Extract the (X, Y) coordinate from the center of the cell holding the provided text.  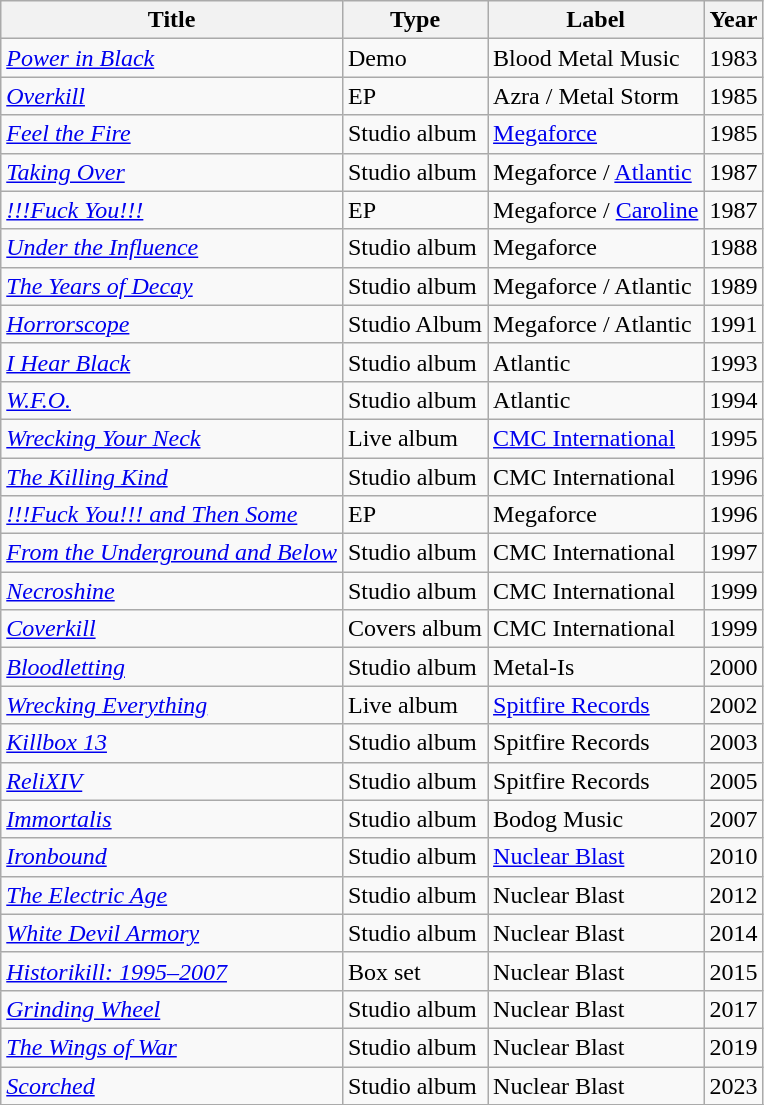
1995 (734, 438)
2007 (734, 819)
1983 (734, 58)
Azra / Metal Storm (596, 96)
Necroshine (172, 591)
The Killing Kind (172, 477)
Immortalis (172, 819)
Title (172, 20)
!!!Fuck You!!! (172, 210)
The Electric Age (172, 895)
The Wings of War (172, 1047)
Blood Metal Music (596, 58)
1991 (734, 324)
The Years of Decay (172, 286)
ReliXIV (172, 781)
I Hear Black (172, 362)
Feel the Fire (172, 134)
Grinding Wheel (172, 1009)
2023 (734, 1085)
1989 (734, 286)
!!!Fuck You!!! and Then Some (172, 515)
2015 (734, 971)
Demo (414, 58)
2000 (734, 667)
1988 (734, 248)
White Devil Armory (172, 933)
Label (596, 20)
Ironbound (172, 857)
Metal-Is (596, 667)
2012 (734, 895)
2005 (734, 781)
Historikill: 1995–2007 (172, 971)
Box set (414, 971)
W.F.O. (172, 400)
1994 (734, 400)
2003 (734, 743)
Coverkill (172, 629)
Overkill (172, 96)
2017 (734, 1009)
Taking Over (172, 172)
2014 (734, 933)
2002 (734, 705)
Killbox 13 (172, 743)
Megaforce / Caroline (596, 210)
Wrecking Everything (172, 705)
Year (734, 20)
Studio Album (414, 324)
Type (414, 20)
Bodog Music (596, 819)
2019 (734, 1047)
Covers album (414, 629)
Under the Influence (172, 248)
From the Underground and Below (172, 553)
Horrorscope (172, 324)
Scorched (172, 1085)
Power in Black (172, 58)
Bloodletting (172, 667)
Wrecking Your Neck (172, 438)
2010 (734, 857)
1993 (734, 362)
1997 (734, 553)
